Provide the (X, Y) coordinate of the cell's center where the given text is located.  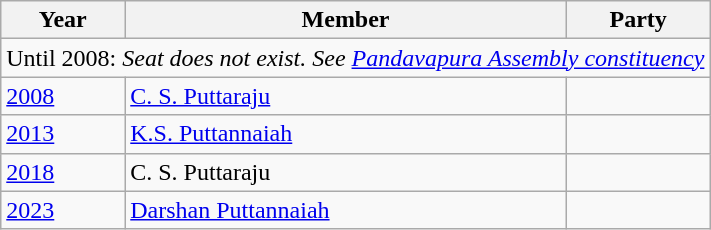
2018 (63, 172)
2023 (63, 210)
K.S. Puttannaiah (346, 134)
Party (638, 20)
Year (63, 20)
2008 (63, 96)
Until 2008: Seat does not exist. See Pandavapura Assembly constituency (356, 58)
Member (346, 20)
2013 (63, 134)
Darshan Puttannaiah (346, 210)
